Return [X, Y] of the center of cell containing provided text 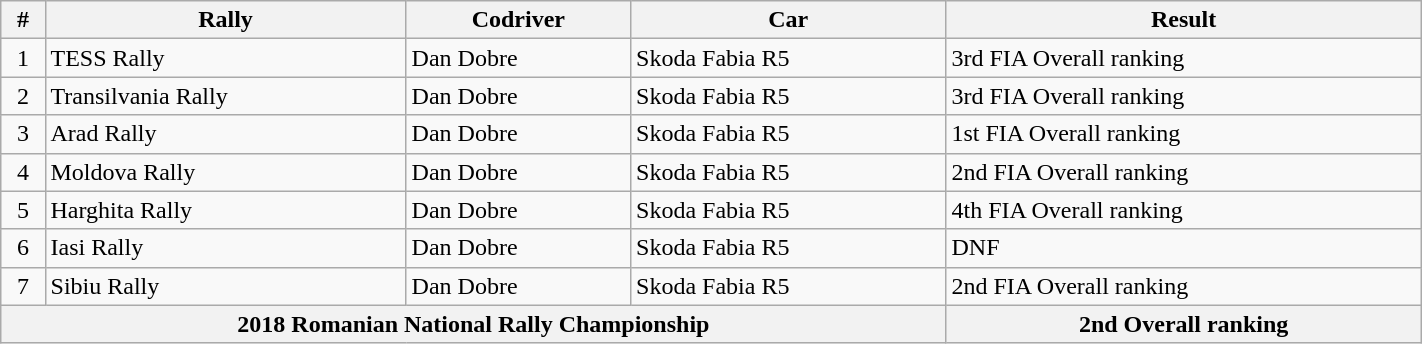
TESS Rally [226, 58]
1st FIA Overall ranking [1184, 134]
Result [1184, 20]
4 [23, 172]
Arad Rally [226, 134]
2nd Overall ranking [1184, 324]
3 [23, 134]
DNF [1184, 248]
Codriver [518, 20]
Transilvania Rally [226, 96]
4th FIA Overall ranking [1184, 210]
6 [23, 248]
Moldova Rally [226, 172]
# [23, 20]
7 [23, 286]
2 [23, 96]
2018 Romanian National Rally Championship [474, 324]
1 [23, 58]
5 [23, 210]
Rally [226, 20]
Iasi Rally [226, 248]
Sibiu Rally [226, 286]
Harghita Rally [226, 210]
Car [788, 20]
